Output the (X, Y) coordinate of the center of the cell containing the given text.  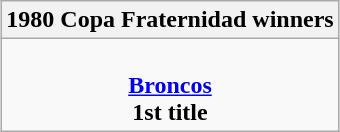
1980 Copa Fraternidad winners (170, 20)
Broncos1st title (170, 85)
